Output the (X, Y) coordinate of the center of the cell containing the given text.  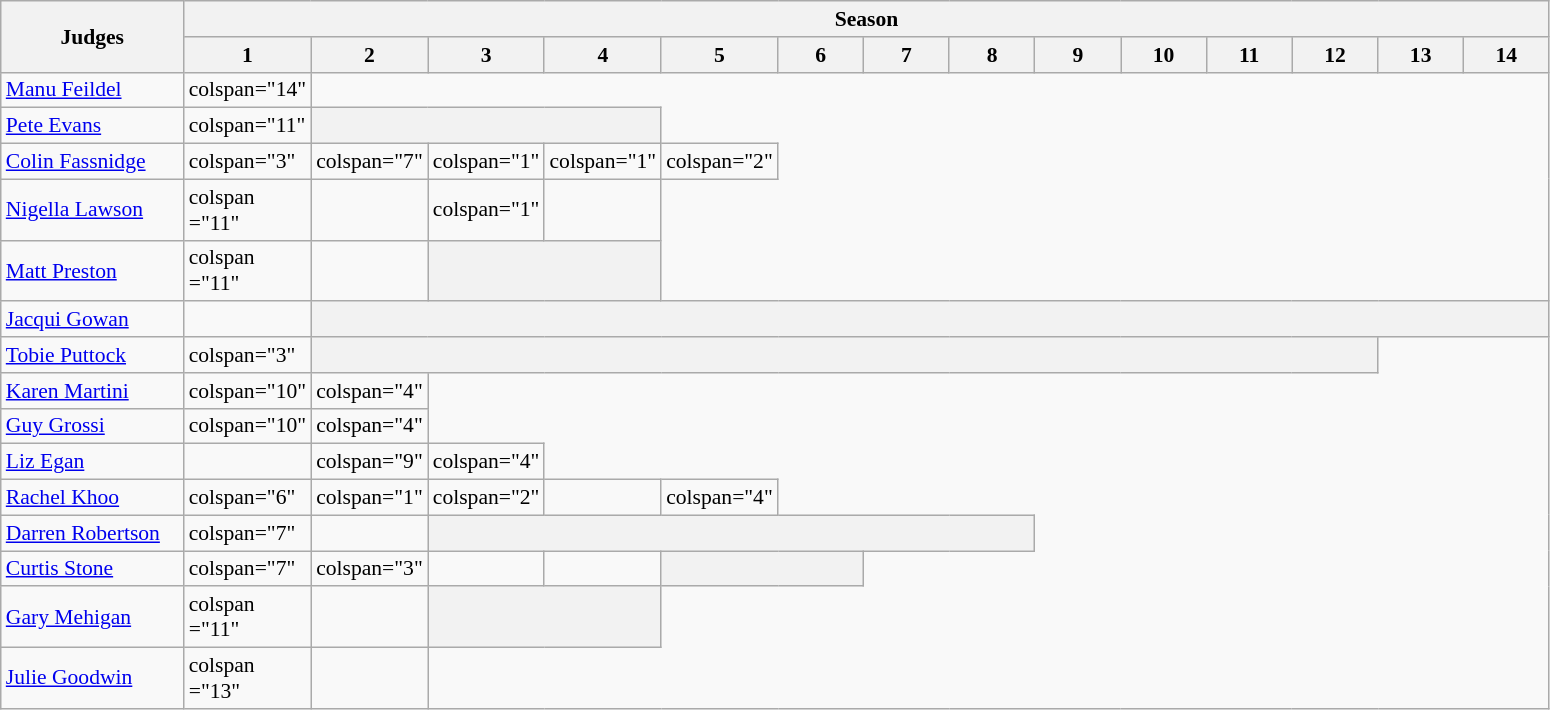
8 (992, 55)
9 (1078, 55)
11 (1249, 55)
colspan="6" (248, 498)
14 (1506, 55)
Jacqui Gowan (92, 320)
Julie Goodwin (92, 678)
Colin Fassnidge (92, 162)
Tobie Puttock (92, 355)
Guy Grossi (92, 426)
10 (1164, 55)
6 (821, 55)
13 (1421, 55)
3 (486, 55)
Judges (92, 36)
colspan ="13" (248, 678)
2 (370, 55)
Matt Preston (92, 270)
Manu Feildel (92, 90)
Season (867, 19)
colspan="14" (248, 90)
7 (907, 55)
Nigella Lawson (92, 210)
Curtis Stone (92, 569)
5 (720, 55)
Darren Robertson (92, 533)
Rachel Khoo (92, 498)
1 (248, 55)
4 (602, 55)
Liz Egan (92, 462)
Gary Mehigan (92, 618)
12 (1335, 55)
Pete Evans (92, 126)
Karen Martini (92, 391)
colspan="9" (370, 462)
colspan="11" (248, 126)
